Output the [x, y] coordinate of the center of the cell containing the given text.  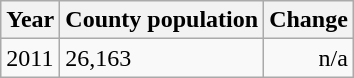
26,163 [162, 58]
n/a [309, 58]
Change [309, 20]
County population [162, 20]
2011 [30, 58]
Year [30, 20]
